Search for the cell housing the specified text and yield its (X, Y) center coordinate. 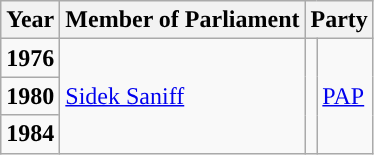
1980 (30, 96)
1984 (30, 134)
PAP (346, 96)
Party (339, 20)
Sidek Saniff (182, 96)
Member of Parliament (182, 20)
1976 (30, 58)
Year (30, 20)
